Return (x, y) of the center of cell containing provided text 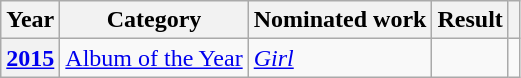
Category (154, 20)
Album of the Year (154, 58)
Result (470, 20)
Year (30, 20)
Girl (340, 58)
Nominated work (340, 20)
2015 (30, 58)
